Provide the [X, Y] coordinate of the cell's center where the given text is located.  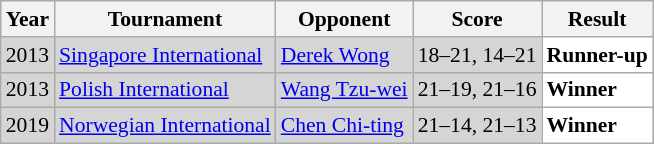
Year [28, 19]
Wang Tzu-wei [344, 90]
Chen Chi-ting [344, 126]
Runner-up [598, 55]
Score [478, 19]
Polish International [165, 90]
Tournament [165, 19]
Norwegian International [165, 126]
Opponent [344, 19]
2019 [28, 126]
Singapore International [165, 55]
21–19, 21–16 [478, 90]
Derek Wong [344, 55]
Result [598, 19]
18–21, 14–21 [478, 55]
21–14, 21–13 [478, 126]
